Extract the (X, Y) coordinate from the center of the cell holding the provided text.  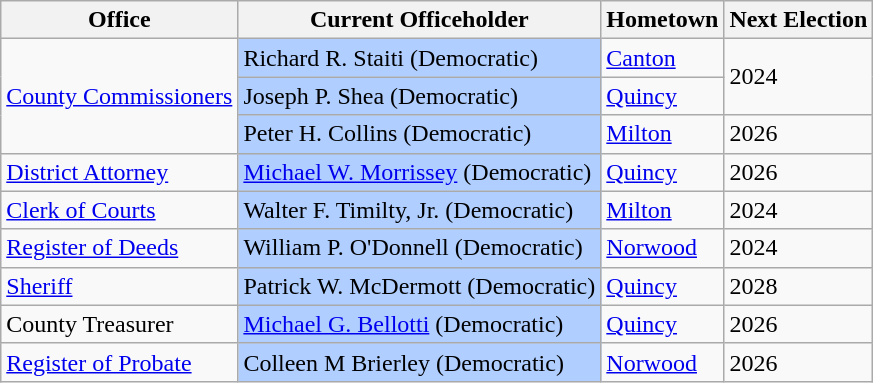
Joseph P. Shea (Democratic) (420, 96)
Office (120, 20)
Michael G. Bellotti (Democratic) (420, 324)
District Attorney (120, 172)
Walter F. Timilty, Jr. (Democratic) (420, 210)
Hometown (662, 20)
Register of Probate (120, 362)
Next Election (798, 20)
Sheriff (120, 286)
2028 (798, 286)
Peter H. Collins (Democratic) (420, 134)
Current Officeholder (420, 20)
Patrick W. McDermott (Democratic) (420, 286)
Clerk of Courts (120, 210)
County Treasurer (120, 324)
Register of Deeds (120, 248)
Michael W. Morrissey (Democratic) (420, 172)
County Commissioners (120, 96)
Canton (662, 58)
William P. O'Donnell (Democratic) (420, 248)
Colleen M Brierley (Democratic) (420, 362)
Richard R. Staiti (Democratic) (420, 58)
